Provide the (X, Y) coordinate of the cell's center where the given text is located.  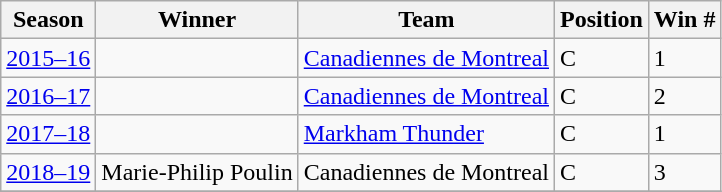
Winner (197, 20)
Team (426, 20)
Win # (684, 20)
Position (602, 20)
2016–17 (48, 96)
3 (684, 172)
2017–18 (48, 134)
2018–19 (48, 172)
2015–16 (48, 58)
Marie-Philip Poulin (197, 172)
Season (48, 20)
Markham Thunder (426, 134)
2 (684, 96)
